Locate the cell with the specified text and output its (x, y) center coordinate. 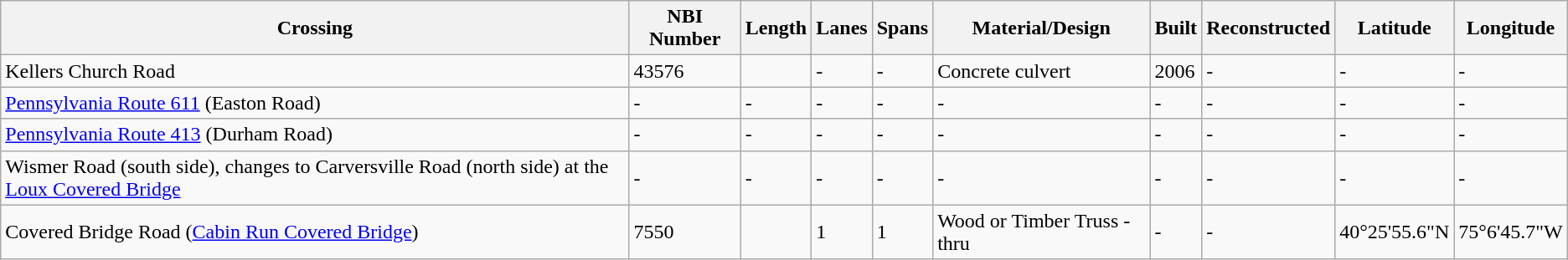
Wismer Road (south side), changes to Carversville Road (north side) at the Loux Covered Bridge (315, 177)
Material/Design (1042, 28)
2006 (1176, 71)
Kellers Church Road (315, 71)
Crossing (315, 28)
Length (776, 28)
40°25'55.6"N (1395, 232)
Pennsylvania Route 611 (Easton Road) (315, 103)
Latitude (1395, 28)
Built (1176, 28)
Reconstructed (1268, 28)
Concrete culvert (1042, 71)
7550 (685, 232)
43576 (685, 71)
Pennsylvania Route 413 (Durham Road) (315, 135)
Longitude (1511, 28)
Covered Bridge Road (Cabin Run Covered Bridge) (315, 232)
75°6'45.7"W (1511, 232)
NBI Number (685, 28)
Lanes (842, 28)
Spans (902, 28)
Wood or Timber Truss - thru (1042, 232)
